Determine the (X, Y) coordinate at the center of the cell enclosing the given text.  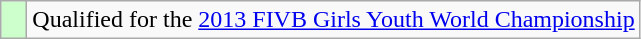
Qualified for the 2013 FIVB Girls Youth World Championship (334, 20)
